Find where the given text appears and provide that cell's center as (X, Y) coordinate. 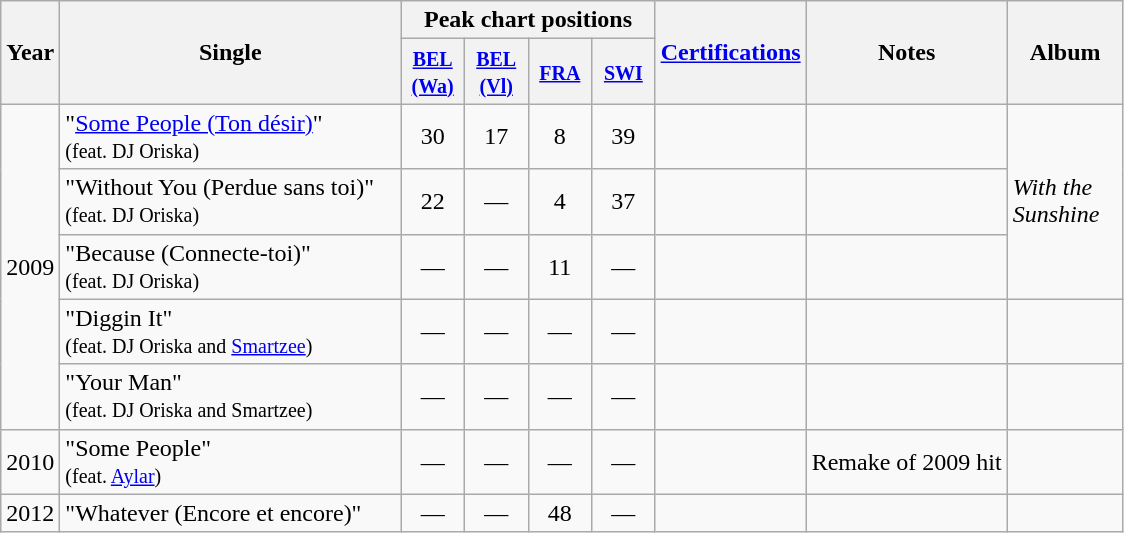
FRA (560, 72)
Notes (906, 52)
4 (560, 202)
SWI (624, 72)
Certifications (730, 52)
48 (560, 513)
"Diggin It" (feat. DJ Oriska and Smartzee) (230, 332)
BEL (Wa) (433, 72)
"Without You (Perdue sans toi)" (feat. DJ Oriska) (230, 202)
37 (624, 202)
8 (560, 136)
"Some People" (feat. Aylar) (230, 462)
Peak chart positions (528, 20)
11 (560, 266)
Year (30, 52)
Album (1065, 52)
"Whatever (Encore et encore)" (230, 513)
2009 (30, 266)
"Some People (Ton désir)" (feat. DJ Oriska) (230, 136)
Single (230, 52)
"Your Man" (feat. DJ Oriska and Smartzee) (230, 396)
"Because (Connecte-toi)" (feat. DJ Oriska) (230, 266)
22 (433, 202)
17 (496, 136)
Remake of 2009 hit (906, 462)
With the Sunshine (1065, 202)
2010 (30, 462)
39 (624, 136)
2012 (30, 513)
30 (433, 136)
BEL (Vl) (496, 72)
